Return [X, Y] of the center of cell containing provided text 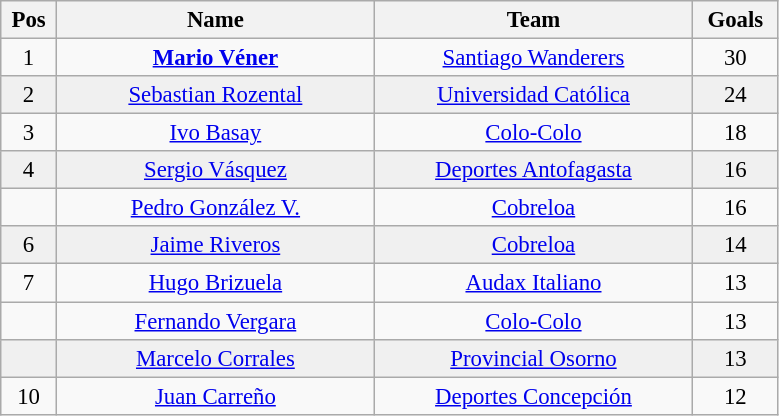
3 [29, 133]
Audax Italiano [533, 283]
7 [29, 283]
Jaime Riveros [215, 245]
Deportes Antofagasta [533, 170]
Name [215, 20]
Pedro González V. [215, 208]
1 [29, 58]
Pos [29, 20]
Provincial Osorno [533, 358]
14 [736, 245]
Sergio Vásquez [215, 170]
2 [29, 95]
6 [29, 245]
18 [736, 133]
Hugo Brizuela [215, 283]
12 [736, 396]
10 [29, 396]
Ivo Basay [215, 133]
Marcelo Corrales [215, 358]
Juan Carreño [215, 396]
Universidad Católica [533, 95]
Santiago Wanderers [533, 58]
4 [29, 170]
Mario Véner [215, 58]
Deportes Concepción [533, 396]
Sebastian Rozental [215, 95]
30 [736, 58]
24 [736, 95]
Team [533, 20]
Goals [736, 20]
Fernando Vergara [215, 321]
